Locate the cell with the specified text and output its (X, Y) center coordinate. 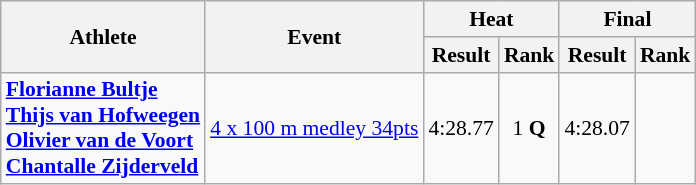
Heat (491, 19)
4:28.77 (460, 128)
4 x 100 m medley 34pts (314, 128)
Event (314, 36)
4:28.07 (596, 128)
Final (627, 19)
1 Q (530, 128)
Florianne BultjeThijs van HofweegenOlivier van de VoortChantalle Zijderveld (103, 128)
Athlete (103, 36)
